From the cell containing the given text, extract its center point as [X, Y] coordinate. 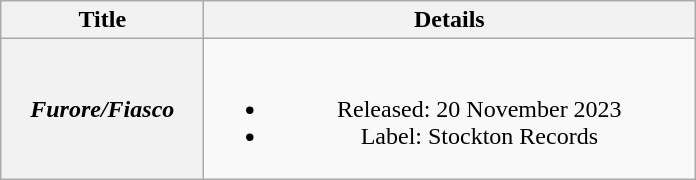
Details [450, 20]
Released: 20 November 2023Label: Stockton Records [450, 109]
Furore/Fiasco [102, 109]
Title [102, 20]
